Capture the cell that displays the provided text and extract its [X, Y] central coordinate. 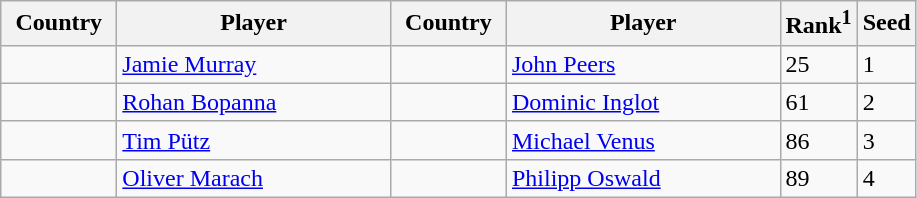
Seed [886, 24]
Rank1 [818, 24]
Rohan Bopanna [254, 102]
25 [818, 64]
Dominic Inglot [643, 102]
Oliver Marach [254, 178]
2 [886, 102]
Michael Venus [643, 140]
John Peers [643, 64]
Tim Pütz [254, 140]
3 [886, 140]
86 [818, 140]
Philipp Oswald [643, 178]
4 [886, 178]
Jamie Murray [254, 64]
61 [818, 102]
1 [886, 64]
89 [818, 178]
